Scan for the cell matching the given text and deliver its (x, y) coordinate at center. 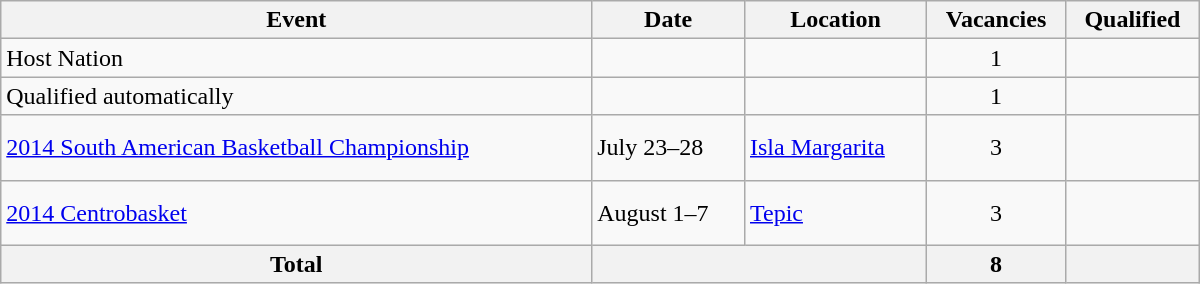
July 23–28 (668, 148)
Isla Margarita (835, 148)
2014 Centrobasket (296, 212)
Vacancies (996, 20)
Date (668, 20)
Qualified (1133, 20)
8 (996, 264)
Total (296, 264)
Event (296, 20)
August 1–7 (668, 212)
Host Nation (296, 58)
Location (835, 20)
Qualified automatically (296, 96)
2014 South American Basketball Championship (296, 148)
Tepic (835, 212)
